For the text-containing cell, return its midpoint in (x, y) coordinate format. 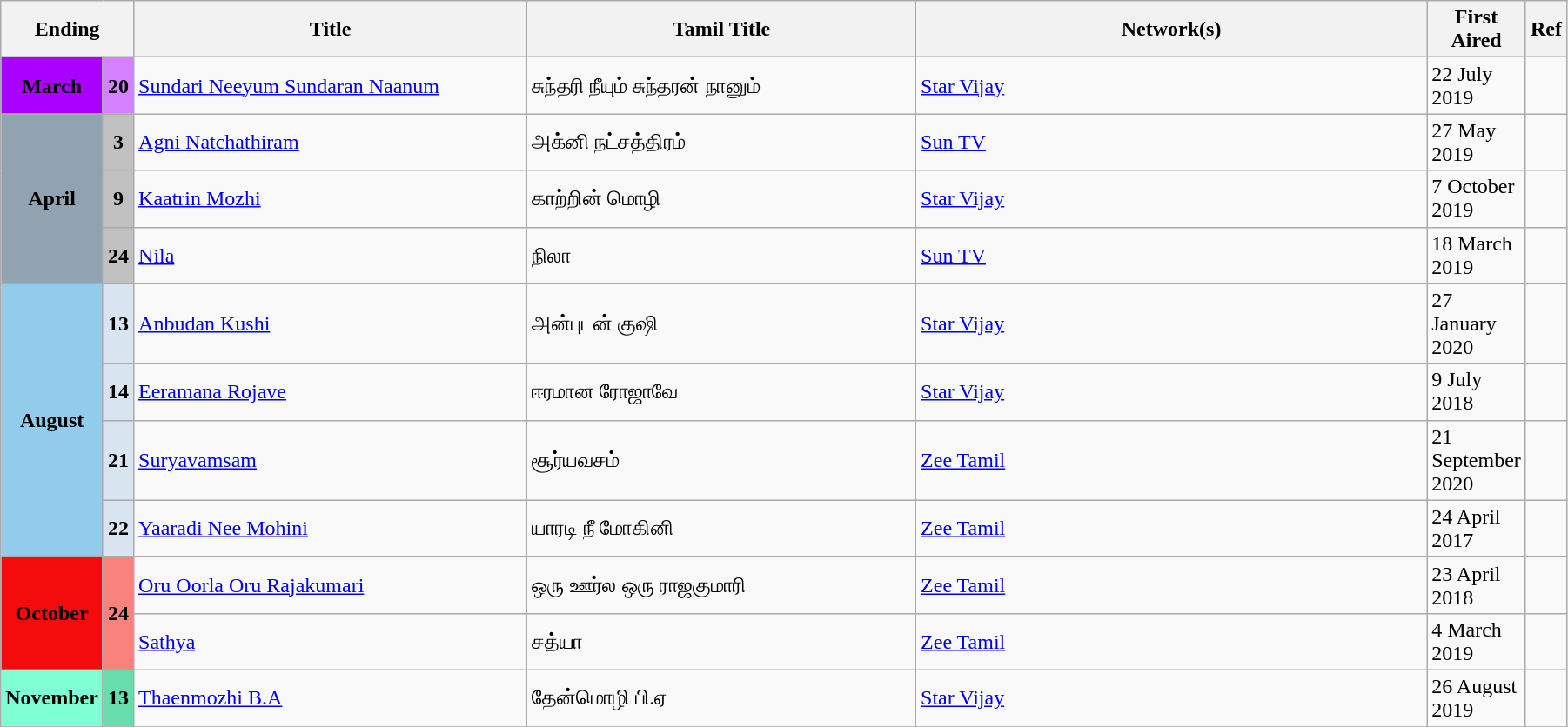
சுந்தரி நீயும் சுந்தரன் நானும் (722, 85)
Yaaradi Nee Mohini (331, 529)
November (52, 697)
Eeramana Rojave (331, 391)
7 October 2019 (1477, 198)
August (52, 420)
அன்புடன் குஷி (722, 323)
9 July 2018 (1477, 391)
March (52, 85)
ஈரமான ரோஜாவே (722, 391)
சத்யா (722, 642)
Agni Natchathiram (331, 143)
April (52, 198)
27 January 2020 (1477, 323)
யாரடி நீ மோகினி (722, 529)
22 (118, 529)
Sundari Neeyum Sundaran Naanum (331, 85)
Suryavamsam (331, 460)
Network(s) (1171, 30)
தேன்மொழி பி.ஏ (722, 697)
Anbudan Kushi (331, 323)
21 (118, 460)
காற்றின் மொழி (722, 198)
Ref (1545, 30)
Ending (68, 30)
ஒரு ஊர்ல ஒரு ராஜகுமாரி (722, 584)
4 March 2019 (1477, 642)
23 April 2018 (1477, 584)
22 July 2019 (1477, 85)
October (52, 613)
Kaatrin Mozhi (331, 198)
First Aired (1477, 30)
சூர்யவசம் (722, 460)
18 March 2019 (1477, 256)
அக்னி நட்சத்திரம் (722, 143)
நிலா (722, 256)
27 May 2019 (1477, 143)
Oru Oorla Oru Rajakumari (331, 584)
Title (331, 30)
21 September 2020 (1477, 460)
Sathya (331, 642)
Nila (331, 256)
3 (118, 143)
Thaenmozhi B.A (331, 697)
20 (118, 85)
26 August 2019 (1477, 697)
9 (118, 198)
Tamil Title (722, 30)
14 (118, 391)
24 April 2017 (1477, 529)
